Capture the cell that displays the provided text and extract its [x, y] central coordinate. 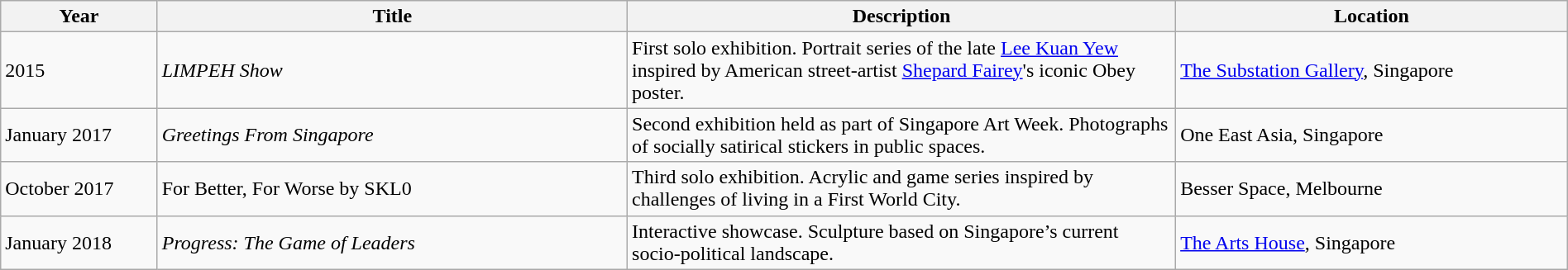
The Substation Gallery, Singapore [1372, 70]
One East Asia, Singapore [1372, 135]
First solo exhibition. Portrait series of the late Lee Kuan Yew inspired by American street-artist Shepard Fairey's iconic Obey poster. [901, 70]
The Arts House, Singapore [1372, 243]
Title [392, 17]
October 2017 [79, 188]
January 2017 [79, 135]
January 2018 [79, 243]
Location [1372, 17]
For Better, For Worse by SKL0 [392, 188]
LIMPEH Show [392, 70]
Interactive showcase. Sculpture based on Singapore’s current socio-political landscape. [901, 243]
2015 [79, 70]
Year [79, 17]
Besser Space, Melbourne [1372, 188]
Progress: The Game of Leaders [392, 243]
Description [901, 17]
Third solo exhibition. Acrylic and game series inspired by challenges of living in a First World City. [901, 188]
Second exhibition held as part of Singapore Art Week. Photographs of socially satirical stickers in public spaces. [901, 135]
Greetings From Singapore [392, 135]
